Determine the [X, Y] coordinate at the center of the cell enclosing the given text.  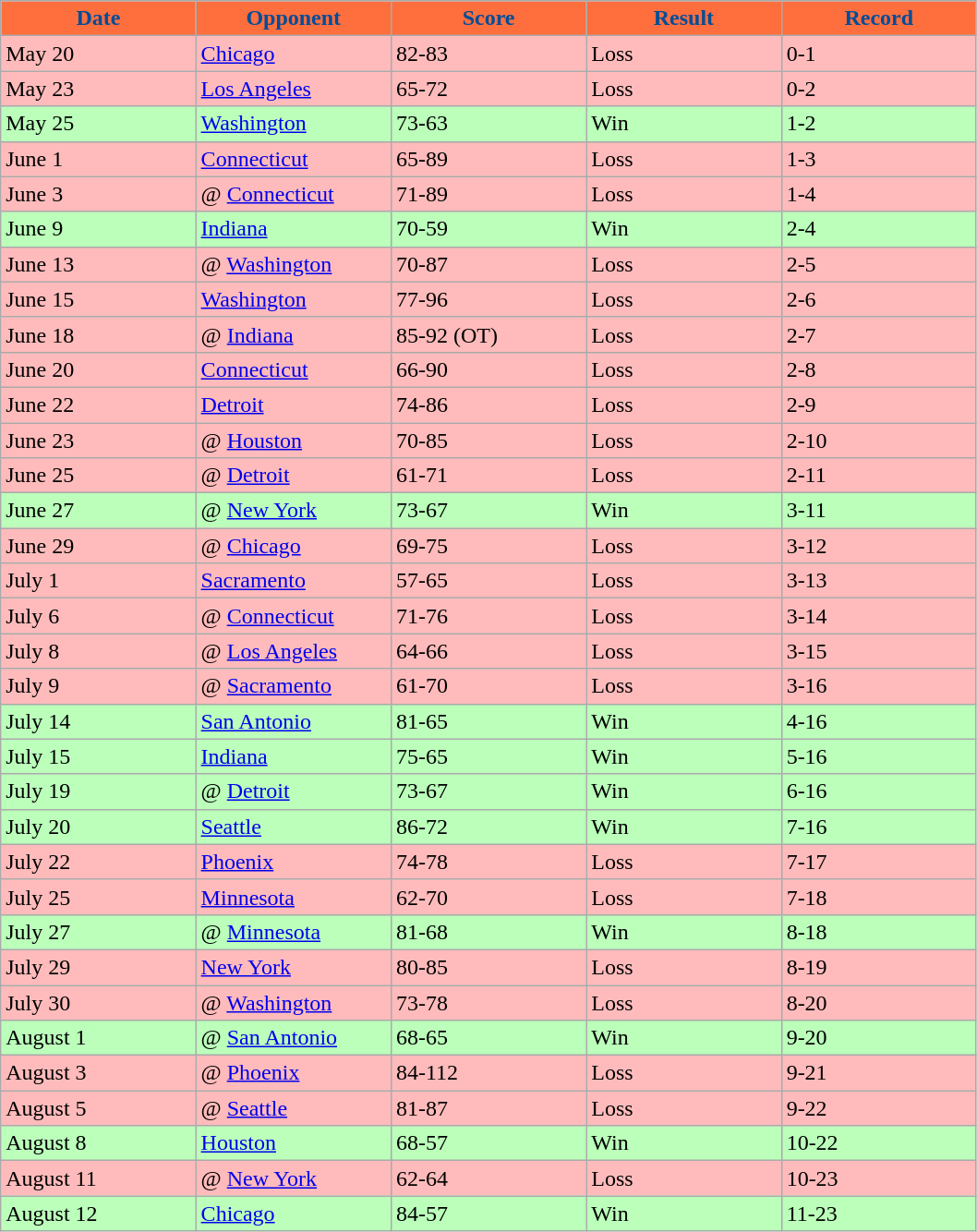
June 20 [98, 369]
June 18 [98, 334]
8-18 [879, 932]
Opponent [294, 18]
61-70 [488, 686]
74-78 [488, 862]
1-4 [879, 194]
@ Phoenix [294, 1073]
July 27 [98, 932]
3-11 [879, 511]
73-63 [488, 124]
August 8 [98, 1143]
57-65 [488, 581]
July 14 [98, 721]
July 1 [98, 581]
July 8 [98, 651]
May 23 [98, 89]
2-5 [879, 264]
July 6 [98, 616]
0-2 [879, 89]
July 15 [98, 756]
62-70 [488, 897]
August 11 [98, 1178]
81-68 [488, 932]
81-87 [488, 1108]
2-4 [879, 229]
7-16 [879, 827]
3-12 [879, 546]
9-22 [879, 1108]
8-20 [879, 1002]
San Antonio [294, 721]
61-71 [488, 476]
August 5 [98, 1108]
August 12 [98, 1214]
June 1 [98, 159]
3-15 [879, 651]
@ San Antonio [294, 1038]
2-9 [879, 405]
Minnesota [294, 897]
May 25 [98, 124]
5-16 [879, 756]
9-20 [879, 1038]
June 15 [98, 299]
New York [294, 967]
Houston [294, 1143]
86-72 [488, 827]
July 29 [98, 967]
2-8 [879, 369]
@ Seattle [294, 1108]
July 20 [98, 827]
2-7 [879, 334]
68-57 [488, 1143]
73-78 [488, 1002]
June 27 [98, 511]
70-85 [488, 441]
@ Sacramento [294, 686]
Date [98, 18]
62-64 [488, 1178]
Seattle [294, 827]
3-14 [879, 616]
0-1 [879, 54]
July 30 [98, 1002]
65-89 [488, 159]
Result [683, 18]
8-19 [879, 967]
70-87 [488, 264]
75-65 [488, 756]
June 13 [98, 264]
Sacramento [294, 581]
July 9 [98, 686]
Phoenix [294, 862]
7-18 [879, 897]
7-17 [879, 862]
2-11 [879, 476]
66-90 [488, 369]
June 3 [98, 194]
@ Minnesota [294, 932]
July 25 [98, 897]
10-23 [879, 1178]
August 1 [98, 1038]
11-23 [879, 1214]
70-59 [488, 229]
Score [488, 18]
10-22 [879, 1143]
3-16 [879, 686]
July 19 [98, 791]
2-6 [879, 299]
Los Angeles [294, 89]
August 3 [98, 1073]
May 20 [98, 54]
June 29 [98, 546]
@ Indiana [294, 334]
74-86 [488, 405]
84-57 [488, 1214]
@ Chicago [294, 546]
81-65 [488, 721]
4-16 [879, 721]
Record [879, 18]
July 22 [98, 862]
82-83 [488, 54]
@ Houston [294, 441]
77-96 [488, 299]
1-3 [879, 159]
June 9 [98, 229]
71-76 [488, 616]
June 23 [98, 441]
64-66 [488, 651]
65-72 [488, 89]
84-112 [488, 1073]
1-2 [879, 124]
69-75 [488, 546]
80-85 [488, 967]
85-92 (OT) [488, 334]
@ Los Angeles [294, 651]
71-89 [488, 194]
6-16 [879, 791]
June 22 [98, 405]
3-13 [879, 581]
68-65 [488, 1038]
June 25 [98, 476]
2-10 [879, 441]
9-21 [879, 1073]
Detroit [294, 405]
